Find where the given text appears and provide that cell's center as (X, Y) coordinate. 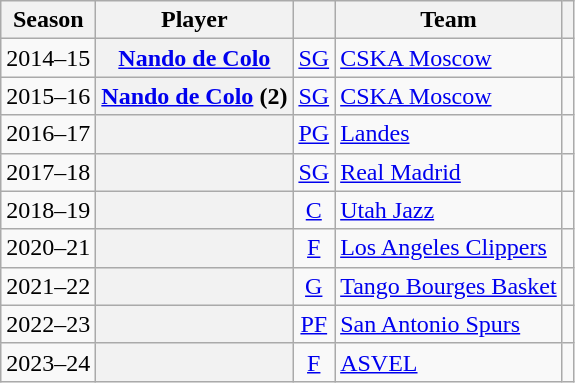
2023–24 (48, 362)
2022–23 (48, 324)
C (314, 210)
Player (194, 20)
PF (314, 324)
2017–18 (48, 172)
G (314, 286)
2020–21 (48, 248)
2021–22 (48, 286)
2014–15 (48, 58)
Nando de Colo (194, 58)
Tango Bourges Basket (449, 286)
PG (314, 134)
ASVEL (449, 362)
Utah Jazz (449, 210)
Los Angeles Clippers (449, 248)
Team (449, 20)
2018–19 (48, 210)
Nando de Colo (2) (194, 96)
Landes (449, 134)
2015–16 (48, 96)
Season (48, 20)
San Antonio Spurs (449, 324)
2016–17 (48, 134)
Real Madrid (449, 172)
